Output the (x, y) coordinate of the center of the cell containing the given text.  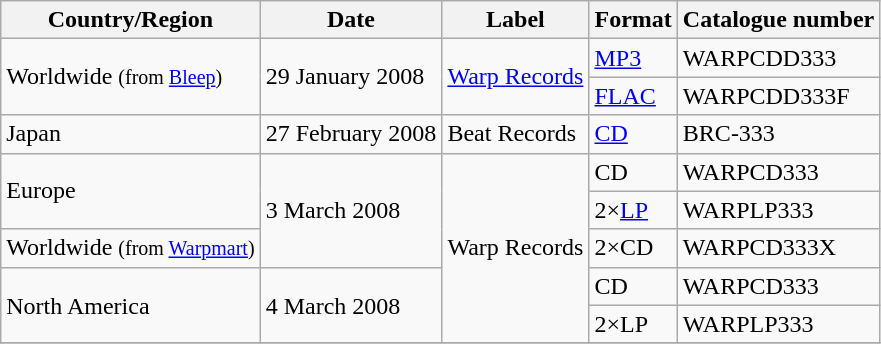
MP3 (633, 58)
Format (633, 20)
4 March 2008 (351, 305)
Worldwide (from Bleep) (130, 77)
3 March 2008 (351, 210)
27 February 2008 (351, 134)
Worldwide (from Warpmart) (130, 248)
WARPCDD333 (778, 58)
2×CD (633, 248)
Europe (130, 191)
Japan (130, 134)
Label (516, 20)
WARPCD333X (778, 248)
Country/Region (130, 20)
BRC-333 (778, 134)
FLAC (633, 96)
Date (351, 20)
Catalogue number (778, 20)
WARPCDD333F (778, 96)
North America (130, 305)
29 January 2008 (351, 77)
Beat Records (516, 134)
